Locate the cell with the specified text and output its [x, y] center coordinate. 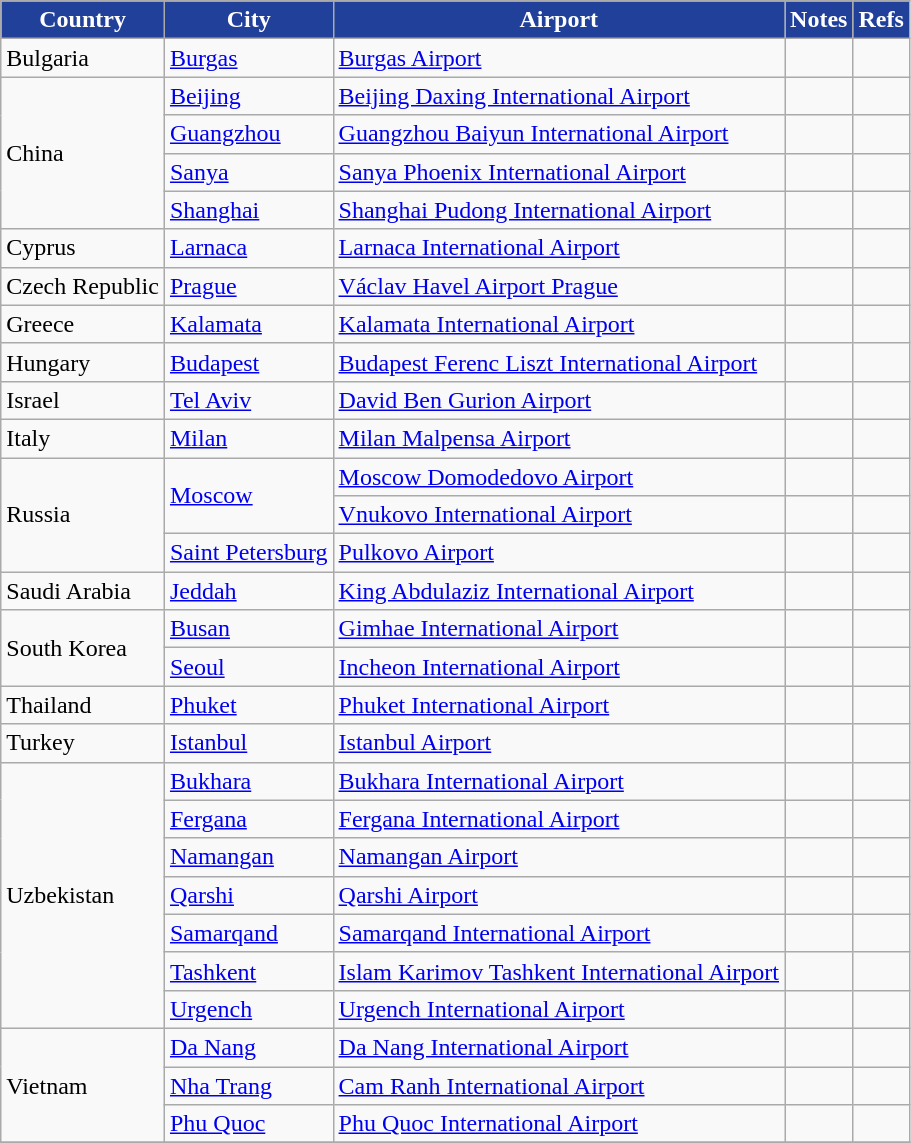
Phuket [248, 705]
Urgench International Airport [559, 1009]
Bulgaria [83, 58]
Jeddah [248, 591]
Pulkovo Airport [559, 553]
Istanbul Airport [559, 743]
Cam Ranh International Airport [559, 1085]
Samarqand [248, 933]
David Ben Gurion Airport [559, 400]
China [83, 153]
Italy [83, 438]
Larnaca International Airport [559, 248]
Václav Havel Airport Prague [559, 286]
Islam Karimov Tashkent International Airport [559, 971]
Urgench [248, 1009]
Kalamata [248, 324]
Russia [83, 515]
Phu Quoc International Airport [559, 1124]
Da Nang [248, 1047]
Moscow Domodedovo Airport [559, 477]
Samarqand International Airport [559, 933]
Guangzhou Baiyun International Airport [559, 134]
Incheon International Airport [559, 667]
Moscow [248, 496]
Saint Petersburg [248, 553]
Da Nang International Airport [559, 1047]
Phu Quoc [248, 1124]
Burgas Airport [559, 58]
Bukhara International Airport [559, 781]
King Abdulaziz International Airport [559, 591]
Istanbul [248, 743]
Namangan Airport [559, 857]
Fergana International Airport [559, 819]
Airport [559, 20]
City [248, 20]
Hungary [83, 362]
Sanya Phoenix International Airport [559, 172]
Bukhara [248, 781]
Refs [881, 20]
Qarshi Airport [559, 895]
Phuket International Airport [559, 705]
Notes [819, 20]
Tashkent [248, 971]
Vnukovo International Airport [559, 515]
Prague [248, 286]
Shanghai Pudong International Airport [559, 210]
Fergana [248, 819]
Gimhae International Airport [559, 629]
Kalamata International Airport [559, 324]
Cyprus [83, 248]
Turkey [83, 743]
Guangzhou [248, 134]
Israel [83, 400]
Qarshi [248, 895]
Beijing Daxing International Airport [559, 96]
Beijing [248, 96]
South Korea [83, 648]
Uzbekistan [83, 895]
Budapest [248, 362]
Tel Aviv [248, 400]
Saudi Arabia [83, 591]
Larnaca [248, 248]
Burgas [248, 58]
Sanya [248, 172]
Nha Trang [248, 1085]
Busan [248, 629]
Seoul [248, 667]
Budapest Ferenc Liszt International Airport [559, 362]
Vietnam [83, 1085]
Czech Republic [83, 286]
Thailand [83, 705]
Namangan [248, 857]
Greece [83, 324]
Milan Malpensa Airport [559, 438]
Milan [248, 438]
Shanghai [248, 210]
Country [83, 20]
